Scan for the cell matching the given text and deliver its (X, Y) coordinate at center. 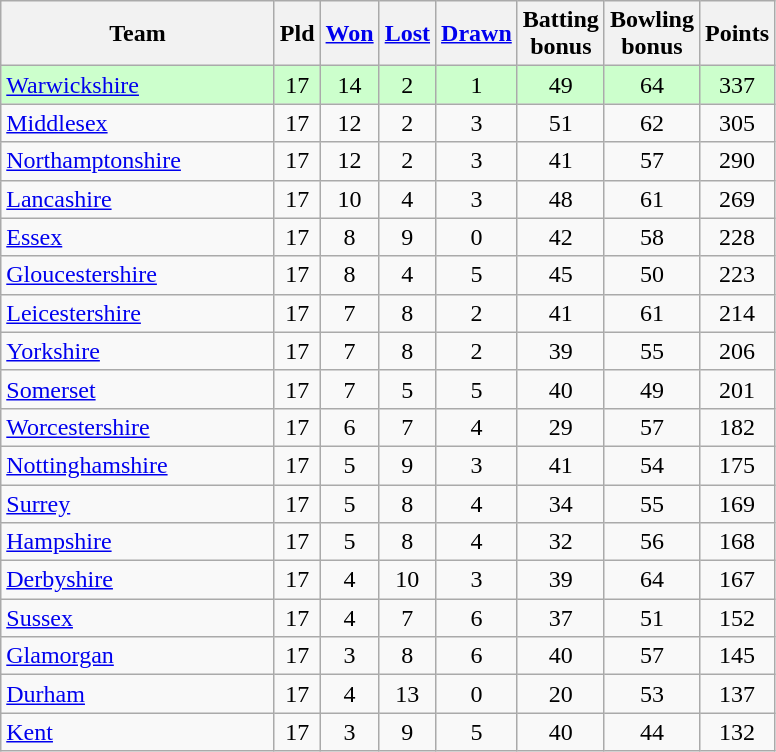
145 (736, 656)
Warwickshire (138, 85)
214 (736, 313)
Gloucestershire (138, 275)
32 (560, 542)
Won (350, 34)
13 (407, 694)
Northamptonshire (138, 161)
44 (652, 732)
Leicestershire (138, 313)
1 (477, 85)
269 (736, 199)
290 (736, 161)
Essex (138, 237)
Pld (297, 34)
201 (736, 389)
54 (652, 465)
Worcestershire (138, 427)
137 (736, 694)
Sussex (138, 618)
Derbyshire (138, 580)
337 (736, 85)
Glamorgan (138, 656)
42 (560, 237)
29 (560, 427)
56 (652, 542)
305 (736, 123)
58 (652, 237)
Durham (138, 694)
Lancashire (138, 199)
34 (560, 503)
223 (736, 275)
Somerset (138, 389)
53 (652, 694)
175 (736, 465)
37 (560, 618)
14 (350, 85)
Team (138, 34)
Bowling bonus (652, 34)
182 (736, 427)
Points (736, 34)
62 (652, 123)
132 (736, 732)
206 (736, 351)
152 (736, 618)
48 (560, 199)
Yorkshire (138, 351)
Surrey (138, 503)
169 (736, 503)
20 (560, 694)
50 (652, 275)
Nottinghamshire (138, 465)
Batting bonus (560, 34)
Kent (138, 732)
167 (736, 580)
168 (736, 542)
45 (560, 275)
Middlesex (138, 123)
Drawn (477, 34)
228 (736, 237)
Hampshire (138, 542)
Lost (407, 34)
